Extract the [x, y] coordinate from the center of the cell holding the provided text.  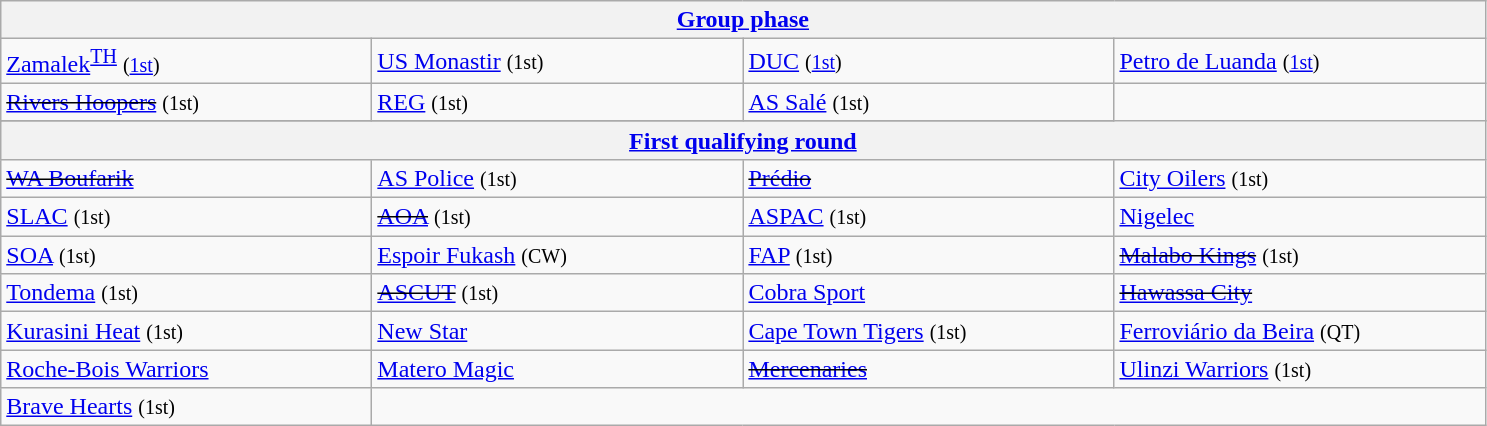
Ulinzi Warriors (1st) [1300, 369]
DUC (1st) [928, 62]
Roche-Bois Warriors [186, 369]
AS Police (1st) [558, 178]
Cobra Sport [928, 293]
Mercenaries [928, 369]
City Oilers (1st) [1300, 178]
Cape Town Tigers (1st) [928, 331]
Espoir Fukash (CW) [558, 255]
SOA (1st) [186, 255]
Petro de Luanda (1st) [1300, 62]
Tondema (1st) [186, 293]
Group phase [743, 20]
Brave Hearts (1st) [186, 407]
FAP (1st) [928, 255]
Nigelec [1300, 217]
WA Boufarik [186, 178]
Hawassa City [1300, 293]
Prédio [928, 178]
Rivers Hoopers (1st) [186, 102]
Ferroviário da Beira (QT) [1300, 331]
Kurasini Heat (1st) [186, 331]
SLAC (1st) [186, 217]
New Star [558, 331]
AOA (1st) [558, 217]
Malabo Kings (1st) [1300, 255]
First qualifying round [743, 140]
US Monastir (1st) [558, 62]
ZamalekTH (1st) [186, 62]
REG (1st) [558, 102]
ASCUT (1st) [558, 293]
ASPAC (1st) [928, 217]
Matero Magic [558, 369]
AS Salé (1st) [928, 102]
